Locate the cell with the specified text and output its (x, y) center coordinate. 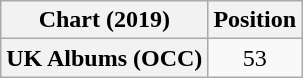
Position (255, 20)
Chart (2019) (104, 20)
53 (255, 58)
UK Albums (OCC) (104, 58)
